Output the (x, y) coordinate of the center of the cell containing the given text.  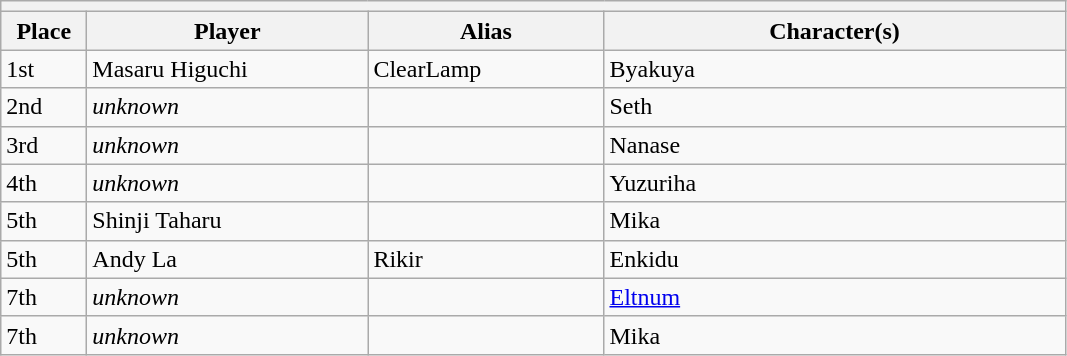
ClearLamp (486, 69)
Masaru Higuchi (228, 69)
2nd (44, 107)
Player (228, 31)
3rd (44, 145)
1st (44, 69)
Seth (834, 107)
Nanase (834, 145)
Character(s) (834, 31)
Shinji Taharu (228, 221)
4th (44, 183)
Enkidu (834, 259)
Yuzuriha (834, 183)
Andy La (228, 259)
Byakuya (834, 69)
Rikir (486, 259)
Alias (486, 31)
Place (44, 31)
Eltnum (834, 297)
